Return (X, Y) of the center of cell containing provided text 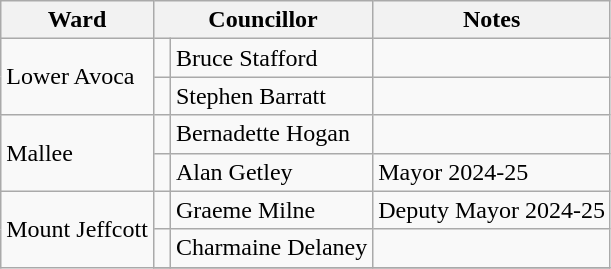
Lower Avoca (78, 77)
Bernadette Hogan (271, 134)
Mallee (78, 153)
Stephen Barratt (271, 96)
Charmaine Delaney (271, 248)
Mayor 2024-25 (492, 172)
Mount Jeffcott (78, 229)
Ward (78, 20)
Councillor (262, 20)
Deputy Mayor 2024-25 (492, 210)
Graeme Milne (271, 210)
Alan Getley (271, 172)
Bruce Stafford (271, 58)
Notes (492, 20)
